For the text-containing cell, return its midpoint in [X, Y] coordinate format. 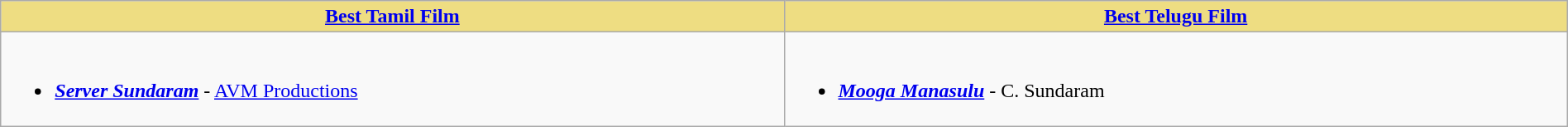
Best Tamil Film [392, 17]
Best Telugu Film [1176, 17]
Mooga Manasulu - C. Sundaram [1176, 80]
Server Sundaram - AVM Productions [392, 80]
